Extract the (X, Y) coordinate from the center of the cell holding the provided text.  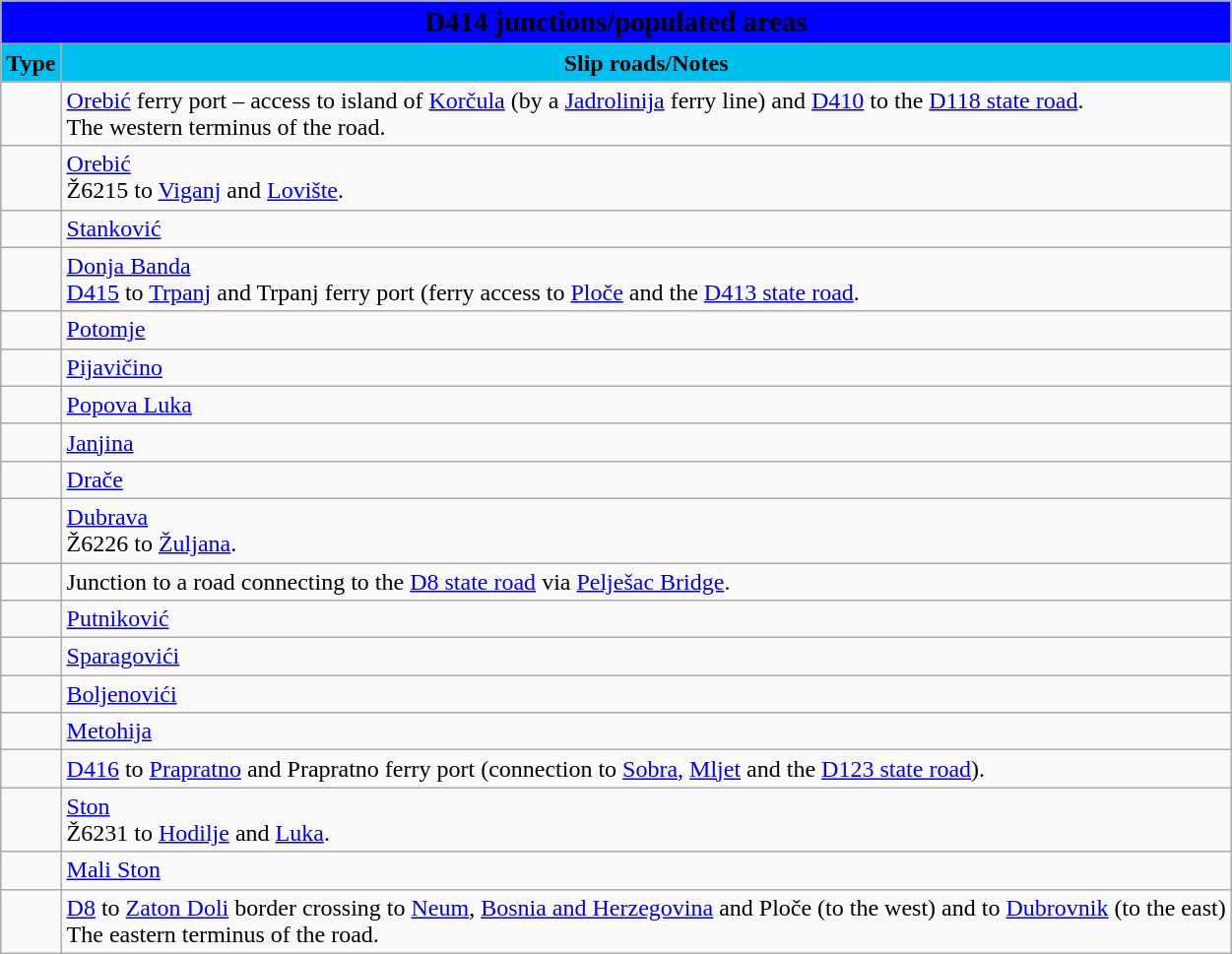
Sparagovići (646, 657)
Drače (646, 479)
Popova Luka (646, 405)
D414 junctions/populated areas (616, 23)
Stanković (646, 228)
Slip roads/Notes (646, 63)
Junction to a road connecting to the D8 state road via Pelješac Bridge. (646, 582)
D416 to Prapratno and Prapratno ferry port (connection to Sobra, Mljet and the D123 state road). (646, 769)
Orebić ferry port – access to island of Korčula (by a Jadrolinija ferry line) and D410 to the D118 state road.The western terminus of the road. (646, 114)
StonŽ6231 to Hodilje and Luka. (646, 819)
DubravaŽ6226 to Žuljana. (646, 530)
Putniković (646, 619)
Janjina (646, 442)
Boljenovići (646, 694)
OrebićŽ6215 to Viganj and Lovište. (646, 177)
Metohija (646, 731)
Donja Banda D415 to Trpanj and Trpanj ferry port (ferry access to Ploče and the D413 state road. (646, 280)
Type (32, 63)
Mali Ston (646, 870)
Potomje (646, 330)
Pijavičino (646, 367)
